Capture the cell that displays the provided text and extract its (x, y) central coordinate. 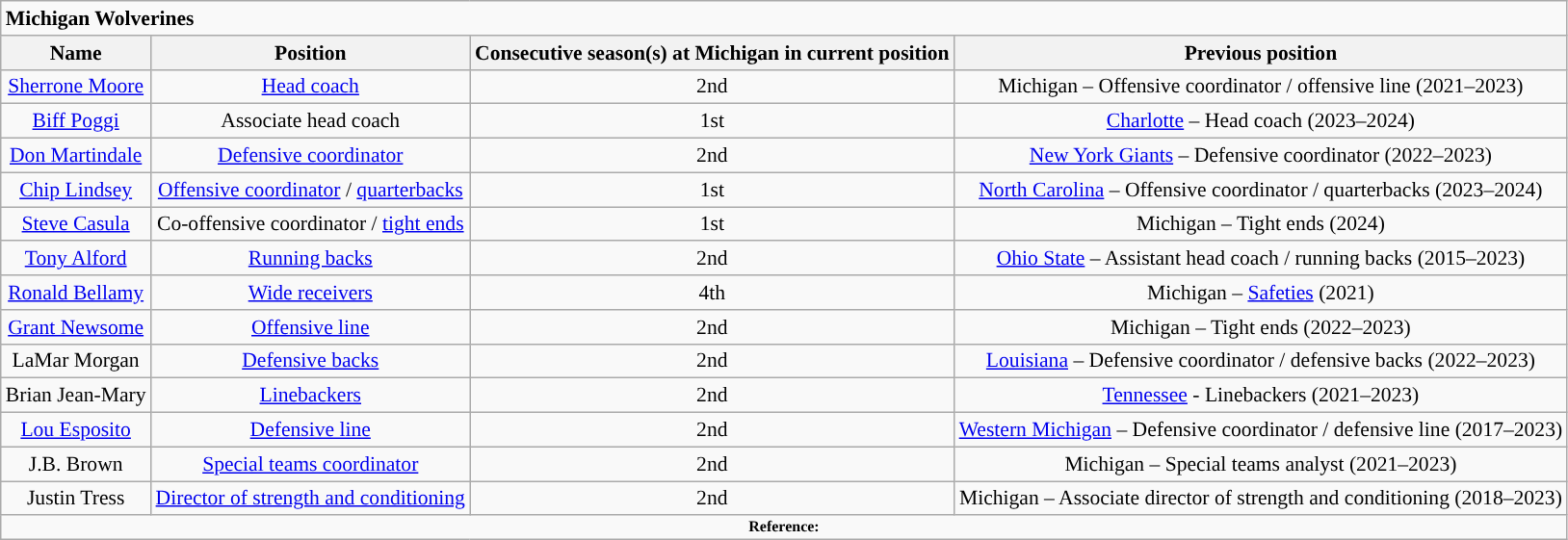
Defensive backs (310, 361)
4th (713, 293)
Lou Esposito (76, 430)
Offensive coordinator / quarterbacks (310, 190)
Tony Alford (76, 259)
Charlotte – Head coach (2023–2024) (1262, 121)
Michigan – Tight ends (2022–2023) (1262, 327)
Louisiana – Defensive coordinator / defensive backs (2022–2023) (1262, 361)
Don Martindale (76, 156)
Consecutive season(s) at Michigan in current position (713, 53)
Michigan – Offensive coordinator / offensive line (2021–2023) (1262, 87)
Defensive coordinator (310, 156)
Running backs (310, 259)
Tennessee - Linebackers (2021–2023) (1262, 396)
Wide receivers (310, 293)
North Carolina – Offensive coordinator / quarterbacks (2023–2024) (1262, 190)
Michigan Wolverines (784, 18)
Head coach (310, 87)
New York Giants – Defensive coordinator (2022–2023) (1262, 156)
Reference: (784, 527)
Michigan – Tight ends (2024) (1262, 224)
Offensive line (310, 327)
Ohio State – Assistant head coach / running backs (2015–2023) (1262, 259)
Defensive line (310, 430)
J.B. Brown (76, 464)
Michigan – Associate director of strength and conditioning (2018–2023) (1262, 499)
Special teams coordinator (310, 464)
Chip Lindsey (76, 190)
Ronald Bellamy (76, 293)
Name (76, 53)
Director of strength and conditioning (310, 499)
Co-offensive coordinator / tight ends (310, 224)
Grant Newsome (76, 327)
LaMar Morgan (76, 361)
Linebackers (310, 396)
Steve Casula (76, 224)
Justin Tress (76, 499)
Sherrone Moore (76, 87)
Biff Poggi (76, 121)
Western Michigan – Defensive coordinator / defensive line (2017–2023) (1262, 430)
Position (310, 53)
Michigan – Special teams analyst (2021–2023) (1262, 464)
Previous position (1262, 53)
Brian Jean-Mary (76, 396)
Associate head coach (310, 121)
Michigan – Safeties (2021) (1262, 293)
